Identify which cell holds the provided text, then report its (x, y) central coordinate. 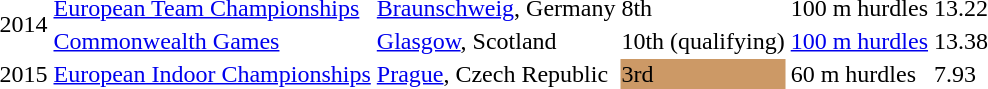
Prague, Czech Republic (496, 74)
Glasgow, Scotland (496, 41)
3rd (703, 74)
European Indoor Championships (212, 74)
100 m hurdles (859, 41)
Commonwealth Games (212, 41)
10th (qualifying) (703, 41)
60 m hurdles (859, 74)
